Output the [x, y] coordinate of the center of the cell containing the given text.  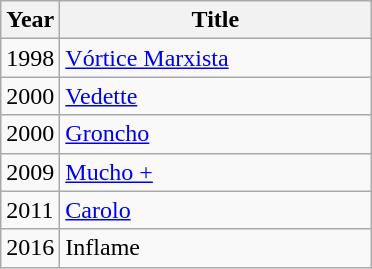
Vórtice Marxista [216, 58]
Vedette [216, 96]
Title [216, 20]
Groncho [216, 134]
Inflame [216, 248]
Carolo [216, 210]
Year [30, 20]
2011 [30, 210]
1998 [30, 58]
2016 [30, 248]
Mucho + [216, 172]
2009 [30, 172]
